Extract the [x, y] coordinate from the center of the cell holding the provided text.  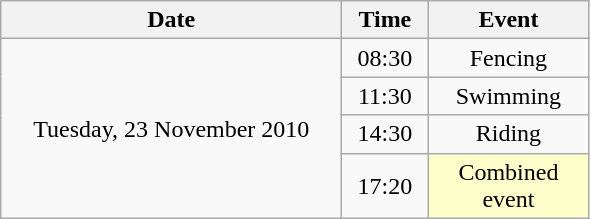
Time [385, 20]
08:30 [385, 58]
Combined event [508, 186]
Swimming [508, 96]
Fencing [508, 58]
Riding [508, 134]
Event [508, 20]
Tuesday, 23 November 2010 [172, 128]
14:30 [385, 134]
17:20 [385, 186]
Date [172, 20]
11:30 [385, 96]
